Locate the cell with the specified text and output its (X, Y) center coordinate. 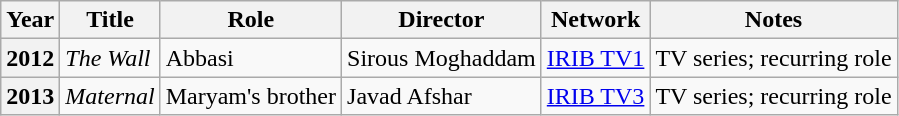
Network (596, 20)
2013 (30, 96)
Abbasi (250, 58)
Notes (774, 20)
Year (30, 20)
Maternal (110, 96)
Maryam's brother (250, 96)
Javad Afshar (442, 96)
2012 (30, 58)
The Wall (110, 58)
Director (442, 20)
Role (250, 20)
Title (110, 20)
Sirous Moghaddam (442, 58)
IRIB TV1 (596, 58)
IRIB TV3 (596, 96)
